Search for the cell housing the specified text and yield its (x, y) center coordinate. 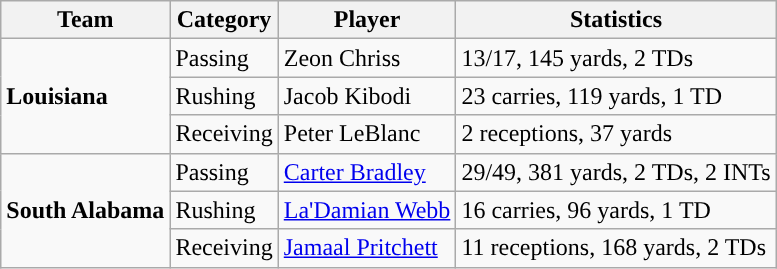
Carter Bradley (367, 172)
16 carries, 96 yards, 1 TD (616, 210)
South Alabama (86, 210)
13/17, 145 yards, 2 TDs (616, 58)
23 carries, 119 yards, 1 TD (616, 96)
Jamaal Pritchett (367, 248)
Louisiana (86, 96)
Statistics (616, 20)
11 receptions, 168 yards, 2 TDs (616, 248)
29/49, 381 yards, 2 TDs, 2 INTs (616, 172)
Zeon Chriss (367, 58)
Peter LeBlanc (367, 134)
Category (224, 20)
Team (86, 20)
2 receptions, 37 yards (616, 134)
Jacob Kibodi (367, 96)
Player (367, 20)
La'Damian Webb (367, 210)
